Search for the cell housing the specified text and yield its [x, y] center coordinate. 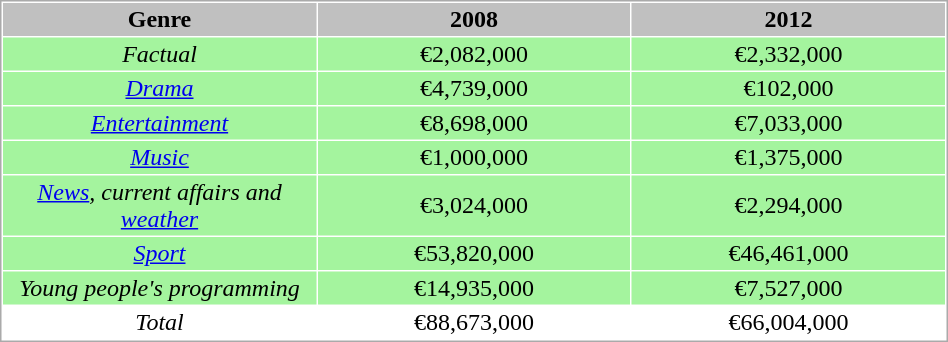
€1,000,000 [474, 158]
€88,673,000 [474, 322]
Music [160, 158]
€102,000 [788, 88]
2012 [788, 20]
€3,024,000 [474, 206]
Total [160, 322]
Entertainment [160, 122]
€53,820,000 [474, 254]
Sport [160, 254]
€46,461,000 [788, 254]
Genre [160, 20]
€14,935,000 [474, 288]
2008 [474, 20]
News, current affairs and weather [160, 206]
€2,294,000 [788, 206]
€7,033,000 [788, 122]
€8,698,000 [474, 122]
€2,082,000 [474, 54]
Drama [160, 88]
€2,332,000 [788, 54]
€66,004,000 [788, 322]
Young people's programming [160, 288]
Factual [160, 54]
€4,739,000 [474, 88]
€7,527,000 [788, 288]
€1,375,000 [788, 158]
